For the text-containing cell, return its midpoint in [X, Y] coordinate format. 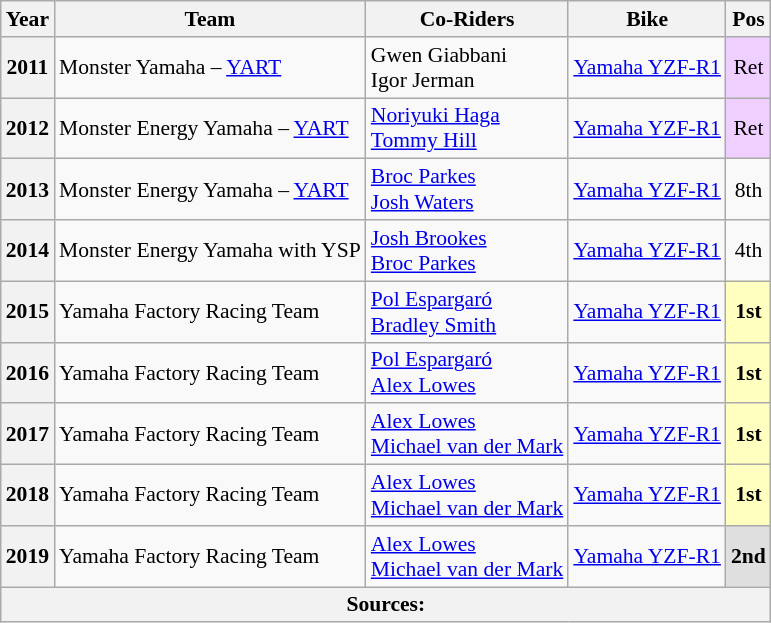
2011 [28, 68]
8th [748, 190]
2016 [28, 372]
2017 [28, 434]
2018 [28, 496]
2014 [28, 250]
Team [210, 19]
2nd [748, 556]
2013 [28, 190]
Pol Espargaró Alex Lowes [468, 372]
Noriyuki Haga Tommy Hill [468, 128]
Josh Brookes Broc Parkes [468, 250]
Co-Riders [468, 19]
2015 [28, 312]
Pos [748, 19]
Gwen Giabbani Igor Jerman [468, 68]
Sources: [386, 605]
4th [748, 250]
2019 [28, 556]
Pol Espargaró Bradley Smith [468, 312]
Broc Parkes Josh Waters [468, 190]
Monster Energy Yamaha with YSP [210, 250]
Bike [647, 19]
Year [28, 19]
2012 [28, 128]
Monster Yamaha – YART [210, 68]
